For the text-containing cell, return its midpoint in [X, Y] coordinate format. 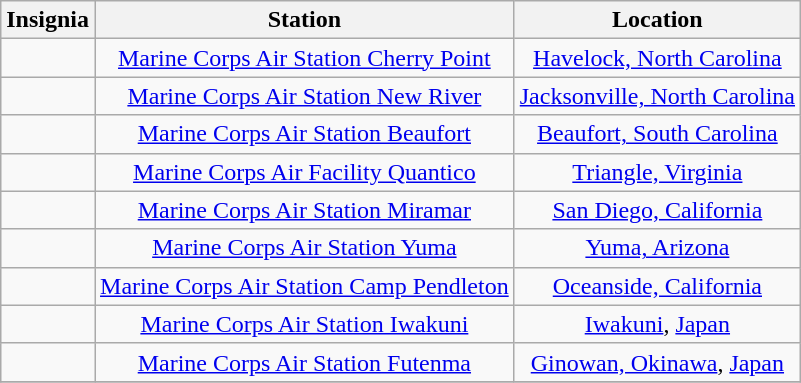
Marine Corps Air Station New River [305, 96]
Jacksonville, North Carolina [657, 96]
Marine Corps Air Station Camp Pendleton [305, 286]
Location [657, 20]
Oceanside, California [657, 286]
Havelock, North Carolina [657, 58]
Yuma, Arizona [657, 248]
Insignia [48, 20]
Marine Corps Air Facility Quantico [305, 172]
Iwakuni, Japan [657, 324]
Beaufort, South Carolina [657, 134]
Marine Corps Air Station Beaufort [305, 134]
Ginowan, Okinawa, Japan [657, 362]
Marine Corps Air Station Miramar [305, 210]
San Diego, California [657, 210]
Marine Corps Air Station Iwakuni [305, 324]
Station [305, 20]
Marine Corps Air Station Futenma [305, 362]
Triangle, Virginia [657, 172]
Marine Corps Air Station Yuma [305, 248]
Marine Corps Air Station Cherry Point [305, 58]
